Output the [x, y] coordinate of the center of the cell containing the given text.  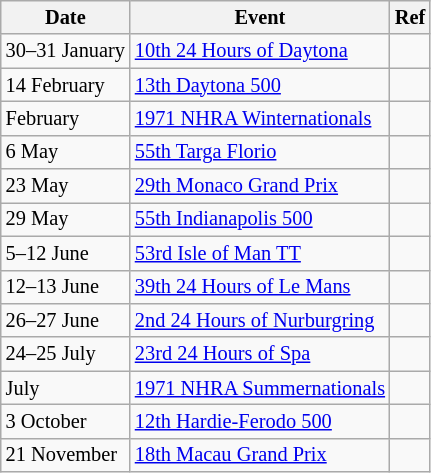
12–13 June [66, 287]
13th Daytona 500 [260, 85]
24–25 July [66, 354]
55th Targa Florio [260, 152]
Ref [410, 17]
29th Monaco Grand Prix [260, 186]
10th 24 Hours of Daytona [260, 51]
5–12 June [66, 253]
Event [260, 17]
12th Hardie-Ferodo 500 [260, 421]
26–27 June [66, 320]
14 February [66, 85]
3 October [66, 421]
Date [66, 17]
1971 NHRA Summernationals [260, 388]
6 May [66, 152]
February [66, 118]
55th Indianapolis 500 [260, 219]
30–31 January [66, 51]
29 May [66, 219]
2nd 24 Hours of Nurburgring [260, 320]
1971 NHRA Winternationals [260, 118]
July [66, 388]
18th Macau Grand Prix [260, 455]
23 May [66, 186]
21 November [66, 455]
39th 24 Hours of Le Mans [260, 287]
53rd Isle of Man TT [260, 253]
23rd 24 Hours of Spa [260, 354]
